Capture the cell that displays the provided text and extract its [x, y] central coordinate. 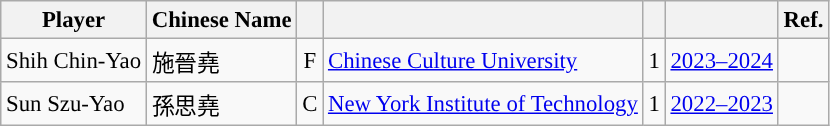
Chinese Culture University [484, 61]
Ref. [803, 20]
2022–2023 [722, 104]
Player [74, 20]
New York Institute of Technology [484, 104]
Shih Chin-Yao [74, 61]
施晉堯 [221, 61]
Sun Szu-Yao [74, 104]
C [310, 104]
孫思堯 [221, 104]
Chinese Name [221, 20]
2023–2024 [722, 61]
F [310, 61]
